Find where the given text appears and provide that cell's center as (x, y) coordinate. 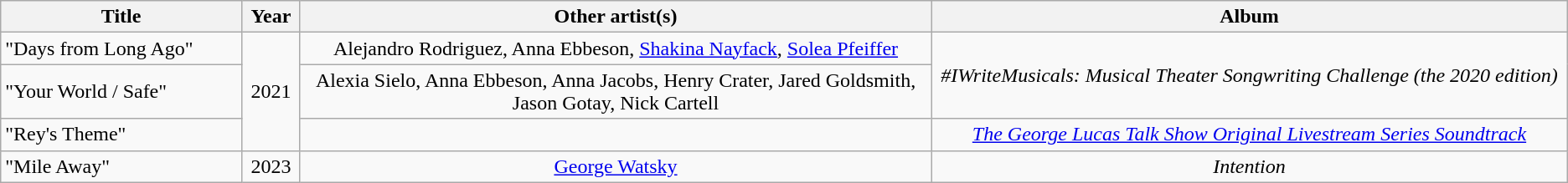
Title (121, 17)
Intention (1250, 166)
#IWriteMusicals: Musical Theater Songwriting Challenge (the 2020 edition) (1250, 75)
Year (271, 17)
"Rey's Theme" (121, 135)
"Mile Away" (121, 166)
2021 (271, 92)
"Your World / Safe" (121, 92)
Alejandro Rodriguez, Anna Ebbeson, Shakina Nayfack, Solea Pfeiffer (615, 48)
"Days from Long Ago" (121, 48)
Other artist(s) (615, 17)
George Watsky (615, 166)
Alexia Sielo, Anna Ebbeson, Anna Jacobs, Henry Crater, Jared Goldsmith, Jason Gotay, Nick Cartell (615, 92)
The George Lucas Talk Show Original Livestream Series Soundtrack (1250, 135)
Album (1250, 17)
2023 (271, 166)
